Search for the cell housing the specified text and yield its (x, y) center coordinate. 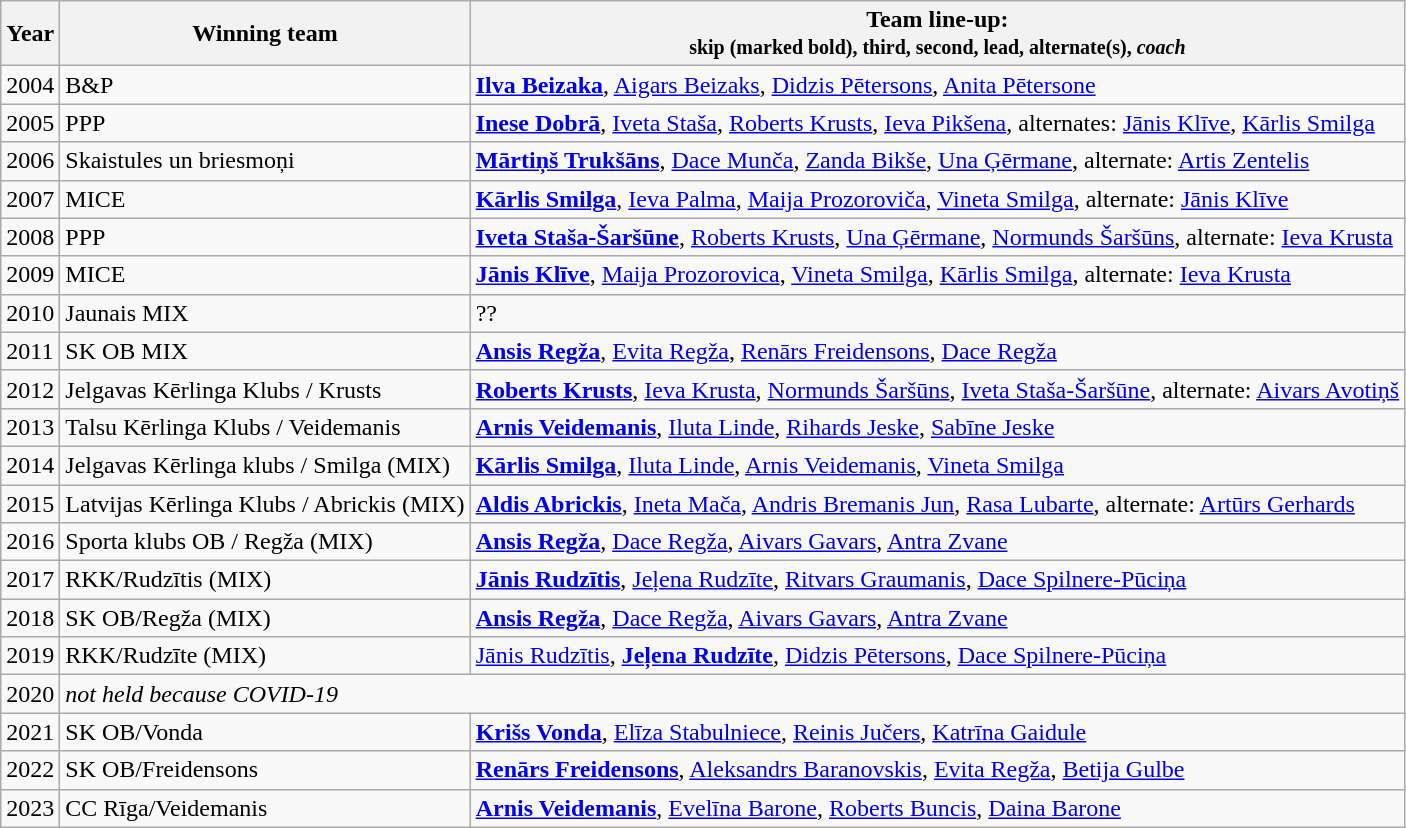
Mārtiņš Trukšāns, Dace Munča, Zanda Bikše, Una Ģērmane, alternate: Artis Zentelis (937, 161)
2011 (30, 351)
SK OB/Vonda (265, 732)
Jānis Rudzītis, Jeļena Rudzīte, Didzis Pētersons, Dace Spilnere-Pūciņa (937, 656)
2012 (30, 389)
RKK/Rudzīte (MIX) (265, 656)
Iveta Staša-Šaršūne, Roberts Krusts, Una Ģērmane, Normunds Šaršūns, alternate: Ieva Krusta (937, 237)
Year (30, 34)
Arnis Veidemanis, Iluta Linde, Rihards Jeske, Sabīne Jeske (937, 427)
?? (937, 313)
CC Rīga/Veidemanis (265, 808)
2016 (30, 542)
Kārlis Smilga, Iluta Linde, Arnis Veidemanis, Vineta Smilga (937, 465)
2009 (30, 275)
Sporta klubs OB / Regža (MIX) (265, 542)
2019 (30, 656)
Kārlis Smilga, Ieva Palma, Maija Prozoroviča, Vineta Smilga, alternate: Jānis Klīve (937, 199)
Inese Dobrā, Iveta Staša, Roberts Krusts, Ieva Pikšena, alternates: Jānis Klīve, Kārlis Smilga (937, 123)
Renārs Freidensons, Aleksandrs Baranovskis, Evita Regža, Betija Gulbe (937, 770)
2017 (30, 580)
Roberts Krusts, Ieva Krusta, Normunds Šaršūns, Iveta Staša-Šaršūne, alternate: Aivars Avotiņš (937, 389)
SK OB MIX (265, 351)
Winning team (265, 34)
Aldis Abrickis, Ineta Mača, Andris Bremanis Jun, Rasa Lubarte, alternate: Artūrs Gerhards (937, 503)
B&P (265, 85)
2015 (30, 503)
RKK/Rudzītis (MIX) (265, 580)
Ilva Beizaka, Aigars Beizaks, Didzis Pētersons, Anita Pētersone (937, 85)
Ansis Regža, Evita Regža, Renārs Freidensons, Dace Regža (937, 351)
2006 (30, 161)
2005 (30, 123)
Jelgavas Kērlinga klubs / Smilga (MIX) (265, 465)
SK OB/Regža (MIX) (265, 618)
2022 (30, 770)
Talsu Kērlinga Klubs / Veidemanis (265, 427)
2013 (30, 427)
not held because COVID-19 (732, 694)
Skaistules un briesmoņi (265, 161)
2008 (30, 237)
2007 (30, 199)
2021 (30, 732)
Jelgavas Kērlinga Klubs / Krusts (265, 389)
2004 (30, 85)
2020 (30, 694)
Team line-up:skip (marked bold), third, second, lead, alternate(s), coach (937, 34)
Jānis Klīve, Maija Prozorovica, Vineta Smilga, Kārlis Smilga, alternate: Ieva Krusta (937, 275)
SK OB/Freidensons (265, 770)
2018 (30, 618)
2023 (30, 808)
Krišs Vonda, Elīza Stabulniece, Reinis Jučers, Katrīna Gaidule (937, 732)
Jaunais MIX (265, 313)
Latvijas Kērlinga Klubs / Abrickis (MIX) (265, 503)
Arnis Veidemanis, Evelīna Barone, Roberts Buncis, Daina Barone (937, 808)
2014 (30, 465)
2010 (30, 313)
Jānis Rudzītis, Jeļena Rudzīte, Ritvars Graumanis, Dace Spilnere-Pūciņa (937, 580)
